Output the (X, Y) coordinate of the center of the cell containing the given text.  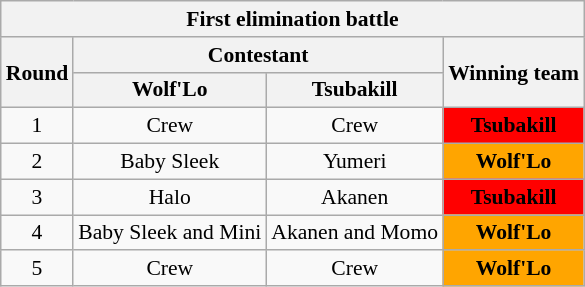
Yumeri (354, 162)
2 (38, 162)
1 (38, 126)
Winning team (514, 72)
Akanen and Momo (354, 233)
Baby Sleek (170, 162)
Akanen (354, 197)
Contestant (258, 55)
4 (38, 233)
Round (38, 72)
Baby Sleek and Mini (170, 233)
3 (38, 197)
5 (38, 269)
First elimination battle (292, 19)
Halo (170, 197)
